Identify which cell holds the provided text, then report its [x, y] central coordinate. 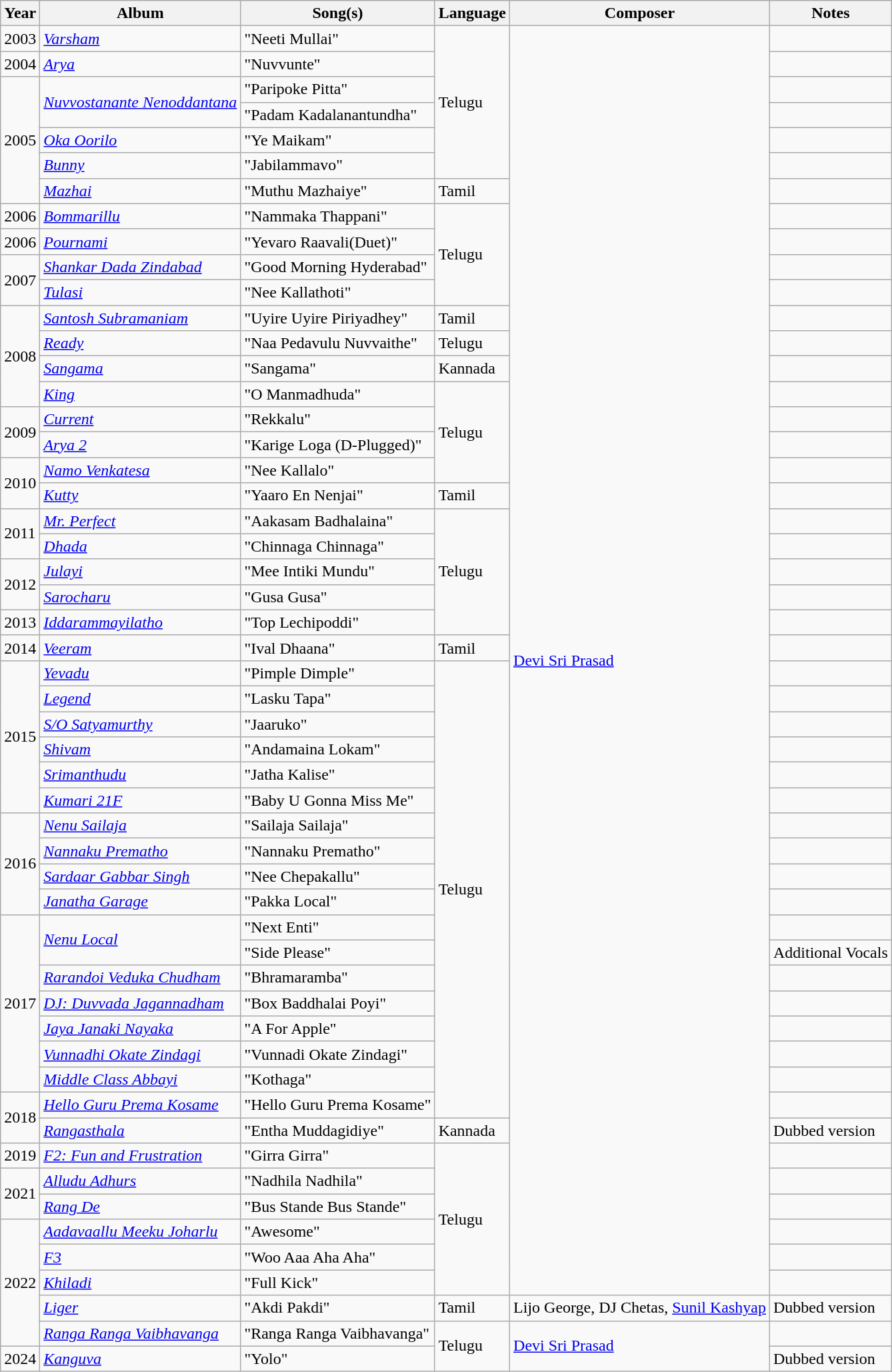
Vunnadhi Okate Zindagi [140, 1054]
"Neeti Mullai" [337, 39]
"Yaaro En Nenjai" [337, 496]
Year [20, 13]
2016 [20, 864]
Jaya Janaki Nayaka [140, 1028]
Nenu Local [140, 940]
"Muthu Mazhaiye" [337, 191]
"Andamaina Lokam" [337, 750]
Veeram [140, 648]
"Box Baddhalai Poyi" [337, 1003]
Santosh Subramaniam [140, 318]
Album [140, 13]
"Sailaja Sailaja" [337, 826]
"Nadhila Nadhila" [337, 1181]
S/O Satyamurthy [140, 724]
Khiladi [140, 1283]
Julayi [140, 572]
Middle Class Abbayi [140, 1079]
"Jatha Kalise" [337, 775]
Liger [140, 1308]
"Ranga Ranga Vaibhavanga" [337, 1333]
Tulasi [140, 292]
"O Manmadhuda" [337, 394]
Notes [831, 13]
"Nee Chepakallu" [337, 876]
Rang De [140, 1207]
Namo Venkatesa [140, 470]
"Naa Pedavulu Nuvvaithe" [337, 344]
"Yevaro Raavali(Duet)" [337, 241]
"Yolo" [337, 1359]
2013 [20, 622]
Dhada [140, 546]
"Nuvvunte" [337, 64]
2022 [20, 1283]
Song(s) [337, 13]
"Good Morning Hyderabad" [337, 267]
Shankar Dada Zindabad [140, 267]
Mr. Perfect [140, 521]
"Kothaga" [337, 1079]
"Chinnaga Chinnaga" [337, 546]
Nenu Sailaja [140, 826]
Additional Vocals [831, 952]
"Akdi Pakdi" [337, 1308]
Kutty [140, 496]
"Rekkalu" [337, 420]
2008 [20, 356]
2004 [20, 64]
Alludu Adhurs [140, 1181]
Ready [140, 344]
Arya 2 [140, 445]
Pournami [140, 241]
Legend [140, 698]
Nuvvostanante Nenoddantana [140, 102]
"Karige Loga (D-Plugged)" [337, 445]
Composer [640, 13]
King [140, 394]
"Lasku Tapa" [337, 698]
"Ival Dhaana" [337, 648]
"A For Apple" [337, 1028]
"Full Kick" [337, 1283]
2012 [20, 584]
2009 [20, 432]
2015 [20, 736]
"Next Enti" [337, 927]
"Pakka Local" [337, 902]
Iddarammayilatho [140, 622]
2010 [20, 483]
Kanguva [140, 1359]
"Girra Girra" [337, 1156]
Sarocharu [140, 597]
Yevadu [140, 673]
Janatha Garage [140, 902]
2024 [20, 1359]
Current [140, 420]
"Bus Stande Bus Stande" [337, 1207]
"Top Lechipoddi" [337, 622]
2018 [20, 1117]
"Gusa Gusa" [337, 597]
2021 [20, 1194]
Aadavaallu Meeku Joharlu [140, 1232]
Oka Oorilo [140, 140]
Shivam [140, 750]
"Jabilammavo" [337, 165]
Rarandoi Veduka Chudham [140, 978]
Srimanthudu [140, 775]
2019 [20, 1156]
Language [472, 13]
Nannaku Prematho [140, 851]
"Woo Aaa Aha Aha" [337, 1257]
2014 [20, 648]
"Paripoke Pitta" [337, 89]
Bunny [140, 165]
Lijo George, DJ Chetas, Sunil Kashyap [640, 1308]
"Baby U Gonna Miss Me" [337, 800]
2005 [20, 140]
"Nannaku Prematho" [337, 851]
"Jaaruko" [337, 724]
Mazhai [140, 191]
Kumari 21F [140, 800]
Varsham [140, 39]
2017 [20, 1003]
Ranga Ranga Vaibhavanga [140, 1333]
"Pimple Dimple" [337, 673]
"Aakasam Badhalaina" [337, 521]
"Awesome" [337, 1232]
"Hello Guru Prema Kosame" [337, 1105]
"Padam Kadalanantundha" [337, 115]
2011 [20, 534]
F3 [140, 1257]
Sardaar Gabbar Singh [140, 876]
2007 [20, 279]
"Entha Muddagidiye" [337, 1131]
2003 [20, 39]
Bommarillu [140, 216]
"Bhramaramba" [337, 978]
"Sangama" [337, 369]
Hello Guru Prema Kosame [140, 1105]
"Ye Maikam" [337, 140]
"Nammaka Thappani" [337, 216]
"Mee Intiki Mundu" [337, 572]
Arya [140, 64]
DJ: Duvvada Jagannadham [140, 1003]
"Nee Kallathoti" [337, 292]
"Uyire Uyire Piriyadhey" [337, 318]
Rangasthala [140, 1131]
F2: Fun and Frustration [140, 1156]
Sangama [140, 369]
"Vunnadi Okate Zindagi" [337, 1054]
"Side Please" [337, 952]
"Nee Kallalo" [337, 470]
